Search for the cell housing the specified text and yield its (x, y) center coordinate. 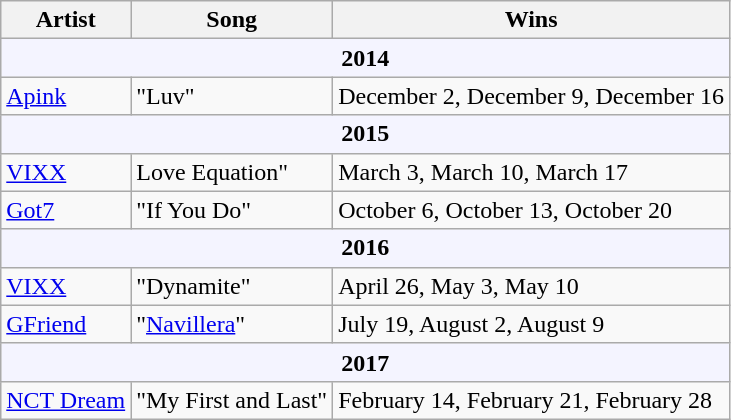
Love Equation" (232, 172)
2015 (366, 134)
December 2, December 9, December 16 (532, 96)
"Dynamite" (232, 286)
Wins (532, 20)
July 19, August 2, August 9 (532, 324)
March 3, March 10, March 17 (532, 172)
2014 (366, 58)
2017 (366, 362)
Got7 (66, 210)
"Luv" (232, 96)
April 26, May 3, May 10 (532, 286)
Song (232, 20)
October 6, October 13, October 20 (532, 210)
February 14, February 21, February 28 (532, 400)
Apink (66, 96)
2016 (366, 248)
"If You Do" (232, 210)
NCT Dream (66, 400)
Artist (66, 20)
GFriend (66, 324)
"Navillera" (232, 324)
"My First and Last" (232, 400)
